Return the (x, y) coordinate for the center point of the cell that contains the specified text.  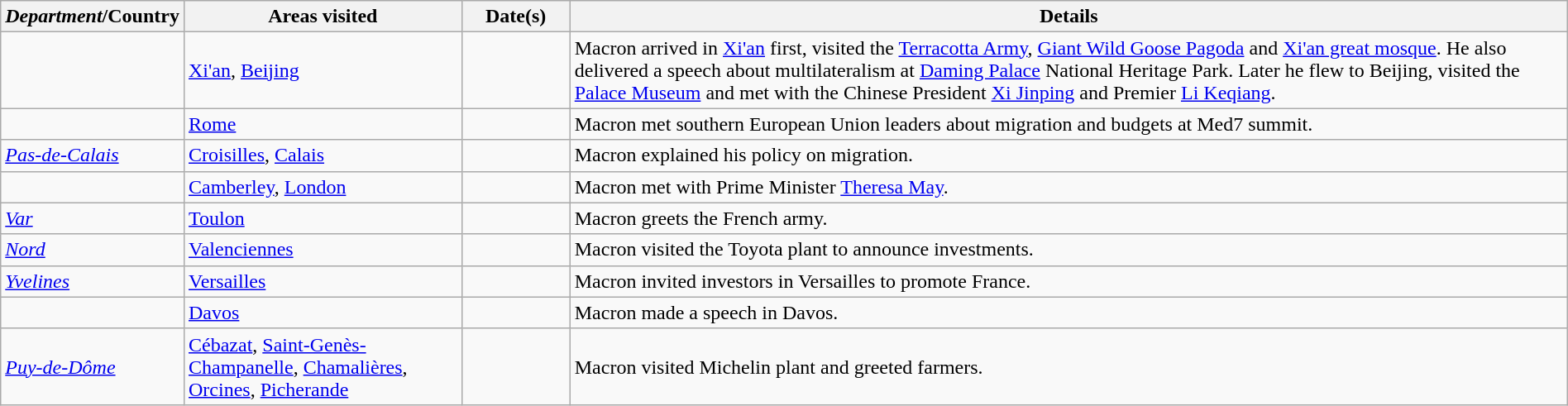
Camberley, London (323, 187)
Pas-de-Calais (93, 155)
Macron invited investors in Versailles to promote France. (1068, 281)
Toulon (323, 218)
Macron visited Michelin plant and greeted farmers. (1068, 366)
Davos (323, 313)
Areas visited (323, 17)
Macron met with Prime Minister Theresa May. (1068, 187)
Puy-de-Dôme (93, 366)
Macron explained his policy on migration. (1068, 155)
Var (93, 218)
Valenciennes (323, 250)
Macron greets the French army. (1068, 218)
Department/Country (93, 17)
Nord (93, 250)
Details (1068, 17)
Rome (323, 124)
Yvelines (93, 281)
Croisilles, Calais (323, 155)
Date(s) (516, 17)
Macron met southern European Union leaders about migration and budgets at Med7 summit. (1068, 124)
Macron visited the Toyota plant to announce investments. (1068, 250)
Cébazat, Saint-Genès-Champanelle, Chamalières, Orcines, Picherande (323, 366)
Versailles (323, 281)
Macron made a speech in Davos. (1068, 313)
Xi'an, Beijing (323, 70)
